Determine the [x, y] coordinate at the center of the cell enclosing the given text.  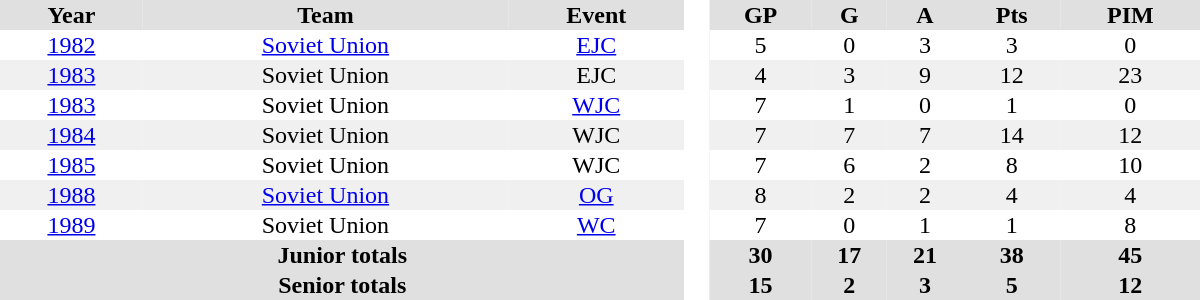
23 [1130, 75]
21 [925, 255]
6 [849, 165]
30 [761, 255]
Year [72, 15]
14 [1012, 135]
GP [761, 15]
1982 [72, 45]
45 [1130, 255]
10 [1130, 165]
WC [596, 225]
Junior totals [342, 255]
17 [849, 255]
1985 [72, 165]
OG [596, 195]
PIM [1130, 15]
1984 [72, 135]
38 [1012, 255]
Senior totals [342, 285]
Event [596, 15]
A [925, 15]
15 [761, 285]
Pts [1012, 15]
1989 [72, 225]
9 [925, 75]
G [849, 15]
Team [326, 15]
1988 [72, 195]
